Extract the [X, Y] coordinate from the center of the cell holding the provided text.  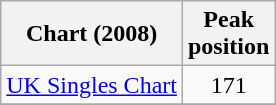
Peakposition [228, 34]
UK Singles Chart [92, 85]
171 [228, 85]
Chart (2008) [92, 34]
